Output the [x, y] coordinate of the center of the cell containing the given text.  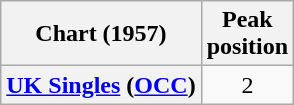
Peakposition [247, 34]
UK Singles (OCC) [101, 85]
Chart (1957) [101, 34]
2 [247, 85]
